Identify which cell holds the provided text, then report its (x, y) central coordinate. 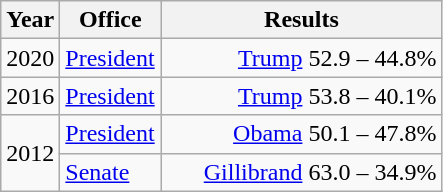
Office (110, 20)
Results (302, 20)
2012 (30, 153)
Year (30, 20)
Obama 50.1 – 47.8% (302, 134)
Gillibrand 63.0 – 34.9% (302, 172)
Trump 53.8 – 40.1% (302, 96)
Senate (110, 172)
2016 (30, 96)
Trump 52.9 – 44.8% (302, 58)
2020 (30, 58)
